Find where the given text appears and provide that cell's center as (x, y) coordinate. 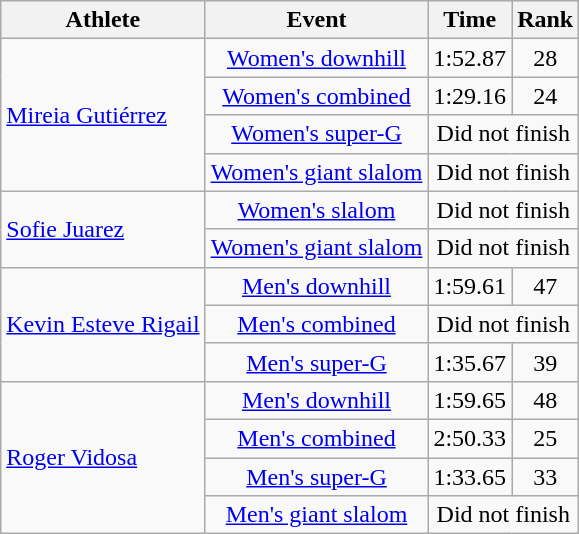
24 (546, 96)
1:59.61 (470, 286)
1:35.67 (470, 362)
1:29.16 (470, 96)
48 (546, 400)
28 (546, 58)
Women's combined (316, 96)
1:33.65 (470, 477)
Athlete (103, 20)
33 (546, 477)
Women's slalom (316, 210)
2:50.33 (470, 438)
Women's super-G (316, 134)
Kevin Esteve Rigail (103, 324)
Men's giant slalom (316, 515)
1:52.87 (470, 58)
Women's downhill (316, 58)
Mireia Gutiérrez (103, 115)
47 (546, 286)
Sofie Juarez (103, 229)
25 (546, 438)
Time (470, 20)
Event (316, 20)
Roger Vidosa (103, 457)
Rank (546, 20)
39 (546, 362)
1:59.65 (470, 400)
